For the text-containing cell, return its midpoint in [x, y] coordinate format. 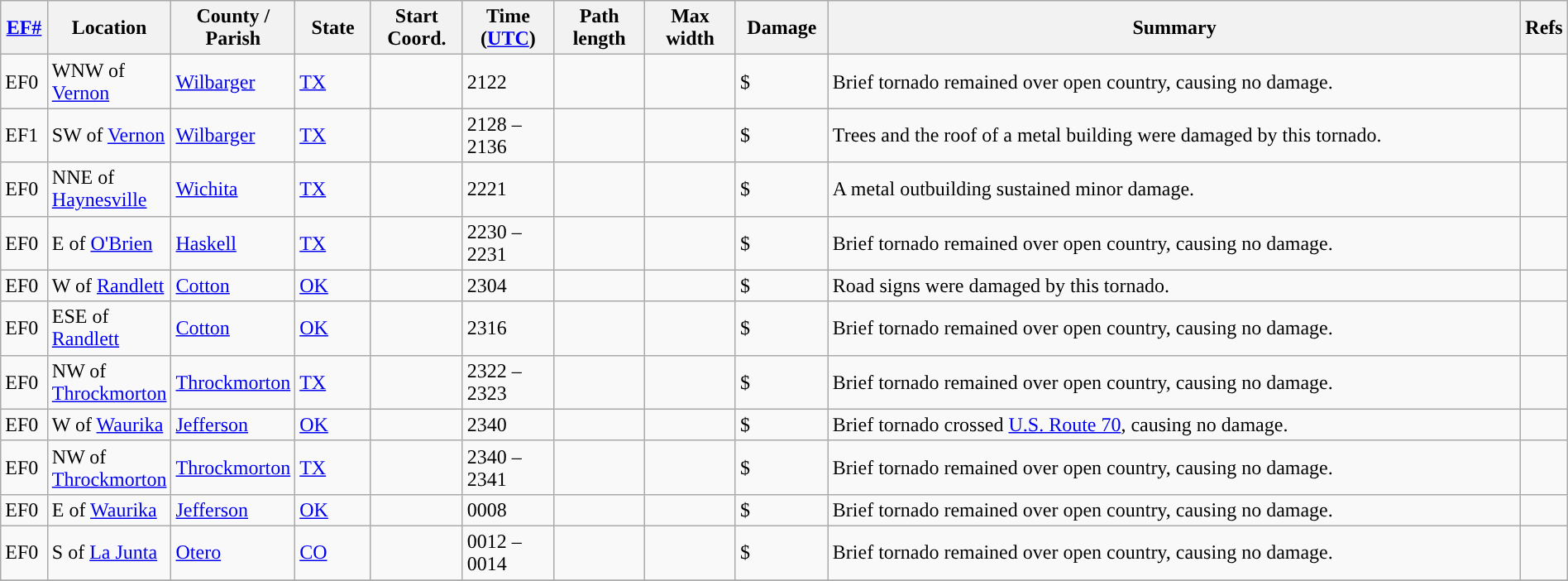
Trees and the roof of a metal building were damaged by this tornado. [1174, 136]
E of Waurika [109, 510]
County / Parish [233, 28]
Wichita [233, 189]
0008 [508, 510]
CO [333, 553]
Road signs were damaged by this tornado. [1174, 286]
Otero [233, 553]
Start Coord. [417, 28]
2340 [508, 425]
W of Randlett [109, 286]
SW of Vernon [109, 136]
NNE of Haynesville [109, 189]
2122 [508, 81]
A metal outbuilding sustained minor damage. [1174, 189]
Time (UTC) [508, 28]
Brief tornado crossed U.S. Route 70, causing no damage. [1174, 425]
Max width [691, 28]
EF1 [25, 136]
ESE of Randlett [109, 328]
W of Waurika [109, 425]
2340 – 2341 [508, 467]
2316 [508, 328]
2322 – 2323 [508, 382]
WNW of Vernon [109, 81]
Path length [600, 28]
2304 [508, 286]
S of La Junta [109, 553]
2128 – 2136 [508, 136]
Haskell [233, 243]
EF# [25, 28]
0012 – 0014 [508, 553]
State [333, 28]
2230 – 2231 [508, 243]
2221 [508, 189]
Damage [782, 28]
Location [109, 28]
Summary [1174, 28]
Refs [1544, 28]
E of O'Brien [109, 243]
